Identify which cell holds the provided text, then report its [X, Y] central coordinate. 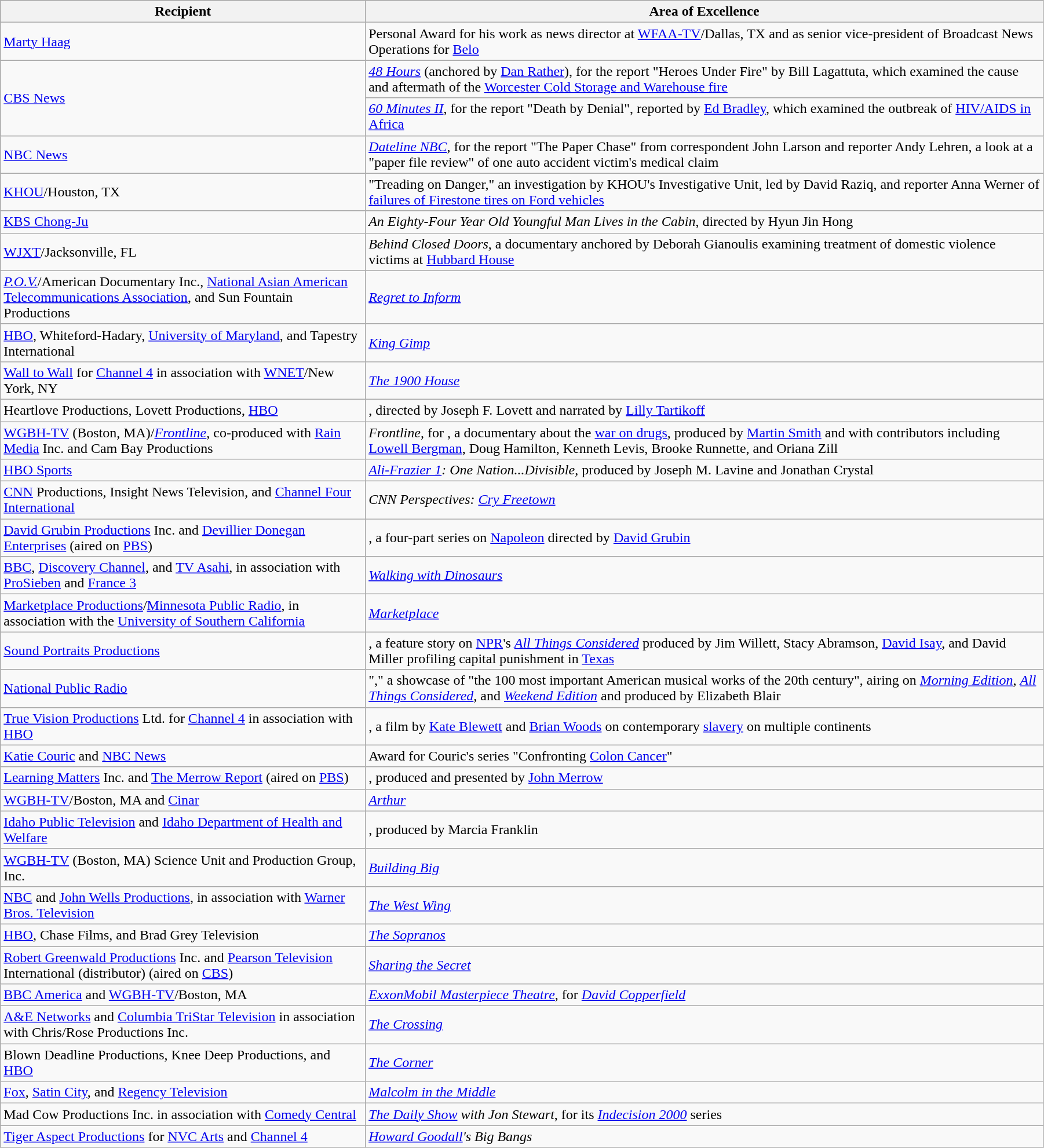
, produced and presented by John Merrow [704, 778]
National Public Radio [183, 688]
60 Minutes II, for the report "Death by Denial", reported by Ed Bradley, which examined the outbreak of HIV/AIDS in Africa [704, 117]
Fox, Satin City, and Regency Television [183, 1092]
Blown Deadline Productions, Knee Deep Productions, and HBO [183, 1062]
CNN Productions, Insight News Television, and Channel Four International [183, 500]
, a film by Kate Blewett and Brian Woods on contemporary slavery on multiple continents [704, 726]
The Crossing [704, 1025]
Heartlove Productions, Lovett Productions, HBO [183, 410]
Sound Portraits Productions [183, 651]
Building Big [704, 868]
Recipient [183, 12]
HBO Sports [183, 470]
Wall to Wall for Channel 4 in association with WNET/New York, NY [183, 380]
Tiger Aspect Productions for NVC Arts and Channel 4 [183, 1136]
Idaho Public Television and Idaho Department of Health and Welfare [183, 829]
WGBH-TV/Boston, MA and Cinar [183, 800]
A&E Networks and Columbia TriStar Television in association with Chris/Rose Productions Inc. [183, 1025]
WGBH-TV (Boston, MA) Science Unit and Production Group, Inc. [183, 868]
CNN Perspectives: Cry Freetown [704, 500]
KHOU/Houston, TX [183, 192]
True Vision Productions Ltd. for Channel 4 in association with HBO [183, 726]
BBC, Discovery Channel, and TV Asahi, in association with ProSieben and France 3 [183, 576]
Robert Greenwald Productions Inc. and Pearson Television International (distributor) (aired on CBS) [183, 965]
NBC News [183, 154]
Katie Couric and NBC News [183, 756]
The Daily Show with Jon Stewart, for its Indecision 2000 series [704, 1114]
Howard Goodall's Big Bangs [704, 1136]
The West Wing [704, 905]
An Eighty-Four Year Old Youngful Man Lives in the Cabin, directed by Hyun Jin Hong [704, 222]
The 1900 House [704, 380]
Ali-Frazier 1: One Nation...Divisible, produced by Joseph M. Lavine and Jonathan Crystal [704, 470]
, directed by Joseph F. Lovett and narrated by Lilly Tartikoff [704, 410]
P.O.V./American Documentary Inc., National Asian American Telecommunications Association, and Sun Fountain Productions [183, 297]
Marty Haag [183, 42]
Sharing the Secret [704, 965]
The Sopranos [704, 935]
David Grubin Productions Inc. and Devillier Donegan Enterprises (aired on PBS) [183, 538]
WJXT/Jacksonville, FL [183, 251]
King Gimp [704, 343]
CBS News [183, 98]
WGBH-TV (Boston, MA)/Frontline, co-produced with Rain Media Inc. and Cam Bay Productions [183, 440]
Award for Couric's series "Confronting Colon Cancer" [704, 756]
, a four-part series on Napoleon directed by David Grubin [704, 538]
Behind Closed Doors, a documentary anchored by Deborah Gianoulis examining treatment of domestic violence victims at Hubbard House [704, 251]
HBO, Chase Films, and Brad Grey Television [183, 935]
Walking with Dinosaurs [704, 576]
ExxonMobil Masterpiece Theatre, for David Copperfield [704, 995]
Personal Award for his work as news director at WFAA-TV/Dallas, TX and as senior vice-president of Broadcast News Operations for Belo [704, 42]
Marketplace Productions/Minnesota Public Radio, in association with the University of Southern California [183, 613]
KBS Chong-Ju [183, 222]
Marketplace [704, 613]
, produced by Marcia Franklin [704, 829]
Regret to Inform [704, 297]
NBC and John Wells Productions, in association with Warner Bros. Television [183, 905]
Learning Matters Inc. and The Merrow Report (aired on PBS) [183, 778]
Area of Excellence [704, 12]
Arthur [704, 800]
The Corner [704, 1062]
BBC America and WGBH-TV/Boston, MA [183, 995]
HBO, Whiteford-Hadary, University of Maryland, and Tapestry International [183, 343]
Mad Cow Productions Inc. in association with Comedy Central [183, 1114]
Malcolm in the Middle [704, 1092]
